Pinpoint the cell where the given text exists, returning its [x, y] midpoint coordinate. 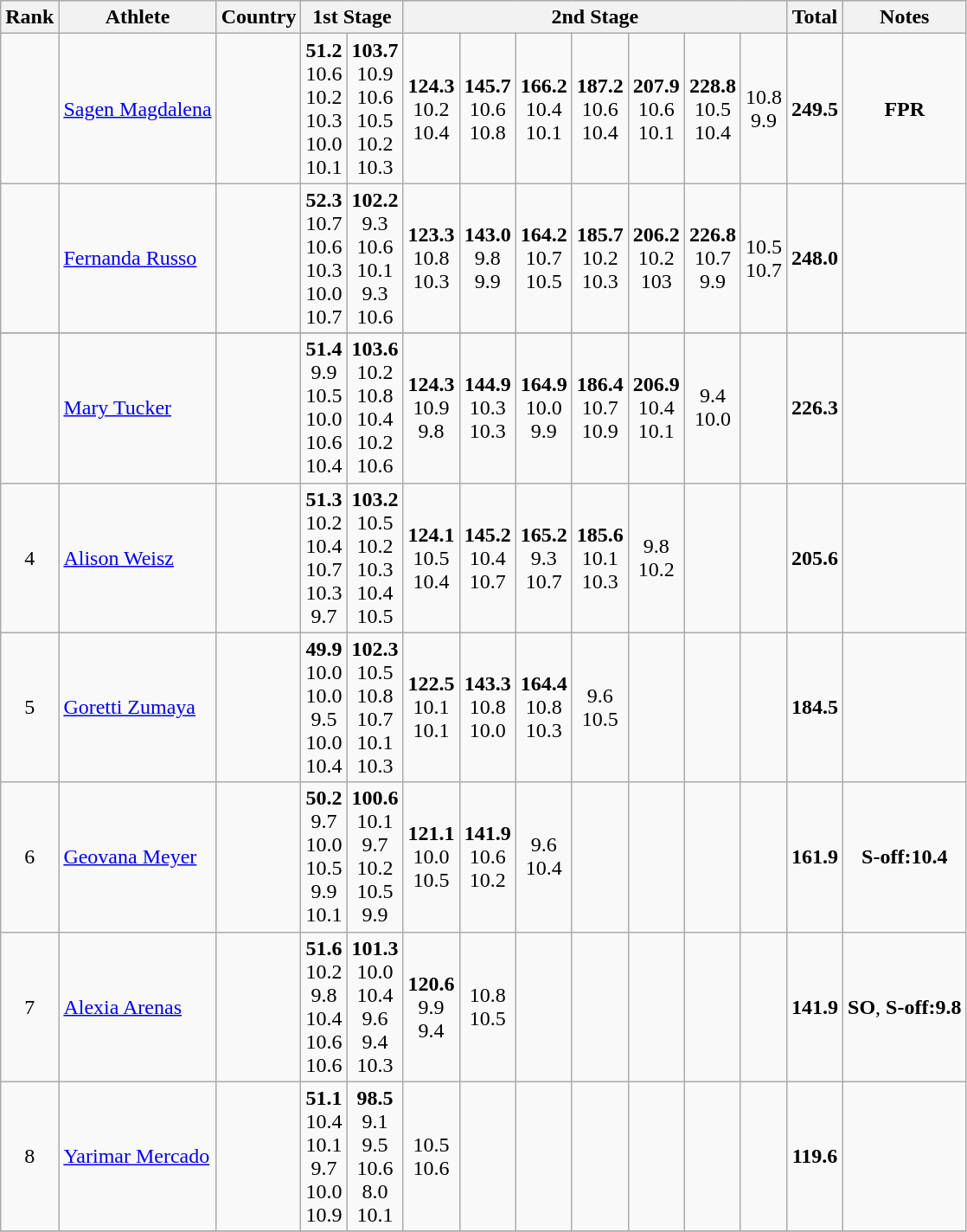
166.210.410.1 [543, 109]
Notes [905, 17]
S-off:10.4 [905, 857]
10.810.5 [488, 1007]
Rank [29, 17]
SO, S-off:9.8 [905, 1007]
141.910.610.2 [488, 857]
50.29.710.010.59.910.1 [323, 857]
9.410.0 [713, 408]
164.210.710.5 [543, 258]
102.310.510.810.710.110.3 [375, 708]
120.69.99.4 [431, 1007]
249.5 [815, 109]
2nd Stage [595, 17]
8 [29, 1156]
143.09.89.9 [488, 258]
103.610.210.810.410.210.6 [375, 408]
Geovana Meyer [138, 857]
1st Stage [352, 17]
228.810.510.4 [713, 109]
49.910.010.09.510.010.4 [323, 708]
Total [815, 17]
9.810.2 [656, 557]
Country [259, 17]
101.310.010.49.69.410.3 [375, 1007]
164.410.810.3 [543, 708]
124.110.510.4 [431, 557]
226.3 [815, 408]
248.0 [815, 258]
102.29.310.610.19.310.6 [375, 258]
52.310.710.610.310.010.7 [323, 258]
205.6 [815, 557]
187.210.610.4 [600, 109]
123.310.810.3 [431, 258]
Sagen Magdalena [138, 109]
Mary Tucker [138, 408]
98.59.19.510.68.010.1 [375, 1156]
184.5 [815, 708]
Alexia Arenas [138, 1007]
206.910.410.1 [656, 408]
103.710.910.610.510.210.3 [375, 109]
FPR [905, 109]
121.110.010.5 [431, 857]
207.910.610.1 [656, 109]
100.610.19.710.210.59.9 [375, 857]
9.610.5 [600, 708]
51.49.910.510.010.610.4 [323, 408]
185.610.110.3 [600, 557]
10.510.7 [763, 258]
103.210.510.210.310.410.5 [375, 557]
Fernanda Russo [138, 258]
4 [29, 557]
141.9 [815, 1007]
124.310.99.8 [431, 408]
145.210.410.7 [488, 557]
51.110.410.19.710.010.9 [323, 1156]
165.29.310.7 [543, 557]
Alison Weisz [138, 557]
119.6 [815, 1156]
10.89.9 [763, 109]
51.310.210.410.710.39.7 [323, 557]
Yarimar Mercado [138, 1156]
122.510.110.1 [431, 708]
9.610.4 [543, 857]
145.710.610.8 [488, 109]
10.510.6 [431, 1156]
7 [29, 1007]
164.910.09.9 [543, 408]
143.310.810.0 [488, 708]
6 [29, 857]
206.210.2103 [656, 258]
161.9 [815, 857]
226.810.79.9 [713, 258]
Athlete [138, 17]
51.210.610.210.310.010.1 [323, 109]
5 [29, 708]
Goretti Zumaya [138, 708]
185.710.210.3 [600, 258]
124.310.210.4 [431, 109]
144.910.310.3 [488, 408]
186.410.710.9 [600, 408]
51.610.29.810.410.610.6 [323, 1007]
